Locate the cell with the specified text and output its [X, Y] center coordinate. 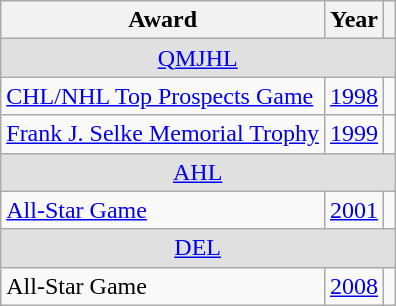
2001 [354, 210]
CHL/NHL Top Prospects Game [163, 96]
Year [354, 20]
DEL [198, 248]
AHL [198, 172]
QMJHL [198, 58]
1998 [354, 96]
2008 [354, 286]
Award [163, 20]
Frank J. Selke Memorial Trophy [163, 134]
1999 [354, 134]
